Capture the cell that displays the provided text and extract its [x, y] central coordinate. 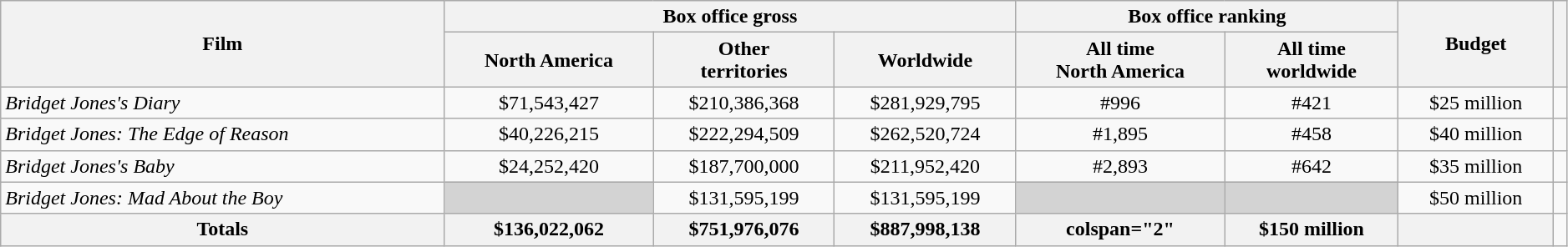
#1,895 [1120, 134]
$281,929,795 [926, 103]
$40 million [1476, 134]
Bridget Jones: Mad About the Boy [222, 198]
Bridget Jones's Diary [222, 103]
Bridget Jones's Baby [222, 166]
#421 [1312, 103]
$40,226,215 [549, 134]
$210,386,368 [743, 103]
Box office ranking [1207, 17]
Worldwide [926, 60]
#642 [1312, 166]
$887,998,138 [926, 229]
$136,022,062 [549, 229]
Otherterritories [743, 60]
North America [549, 60]
colspan="2" [1120, 229]
$751,976,076 [743, 229]
$150 million [1312, 229]
$222,294,509 [743, 134]
$24,252,420 [549, 166]
Film [222, 43]
$25 million [1476, 103]
Totals [222, 229]
$211,952,420 [926, 166]
Box office gross [730, 17]
$71,543,427 [549, 103]
$50 million [1476, 198]
#996 [1120, 103]
All timeworldwide [1312, 60]
Bridget Jones: The Edge of Reason [222, 134]
$262,520,724 [926, 134]
Budget [1476, 43]
$187,700,000 [743, 166]
All timeNorth America [1120, 60]
#2,893 [1120, 166]
$35 million [1476, 166]
#458 [1312, 134]
